Detect which cell encompasses the target text, then output its [X, Y] center coordinate. 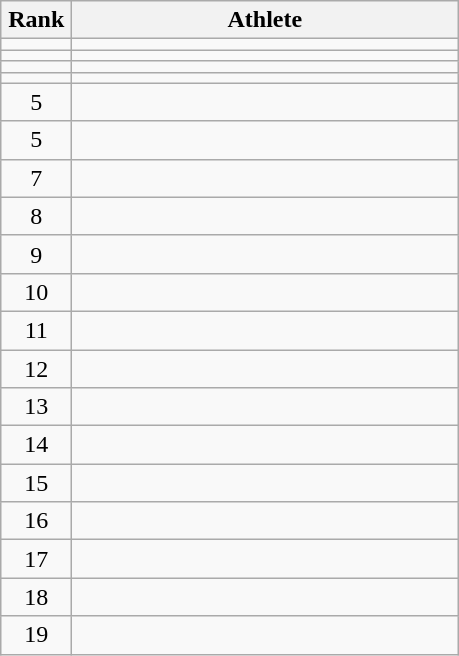
19 [36, 635]
9 [36, 254]
15 [36, 483]
Rank [36, 20]
14 [36, 445]
10 [36, 292]
12 [36, 369]
17 [36, 559]
18 [36, 597]
7 [36, 178]
16 [36, 521]
13 [36, 407]
Athlete [265, 20]
8 [36, 216]
11 [36, 330]
